Return (x, y) of the center of cell containing provided text 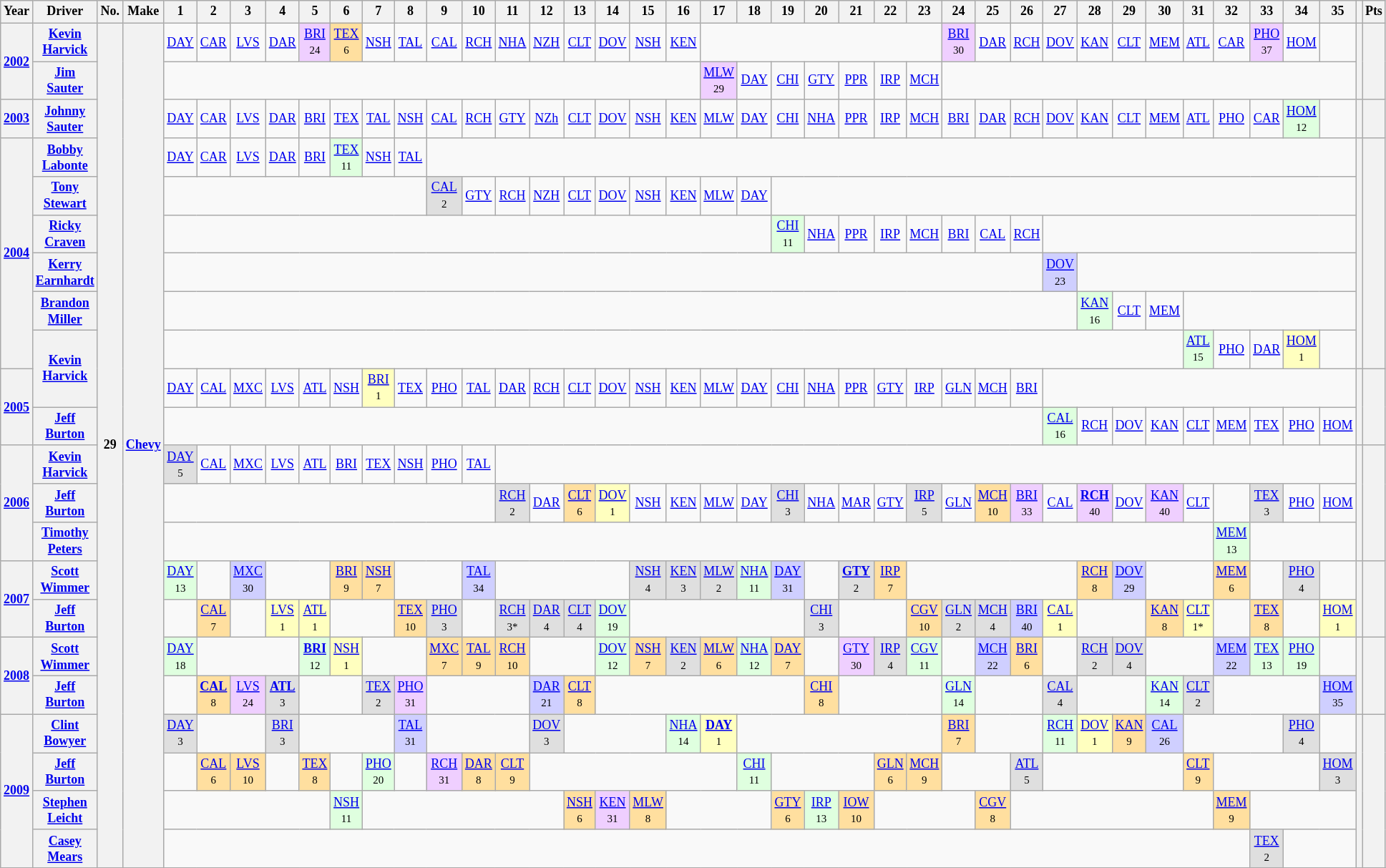
IRP4 (890, 657)
MAR (857, 503)
18 (754, 11)
3 (248, 11)
26 (1027, 11)
16 (683, 11)
MLW8 (648, 810)
HOM12 (1301, 119)
15 (648, 11)
NSH11 (346, 810)
KAN9 (1129, 733)
DOV23 (1060, 273)
DAY3 (180, 733)
20 (821, 11)
Timothy Peters (64, 542)
RCH40 (1095, 503)
DOV3 (547, 733)
BRI24 (315, 42)
Johnny Sauter (64, 119)
CHI8 (821, 695)
CAL16 (1060, 426)
DAR21 (547, 695)
TAL9 (479, 657)
Driver (64, 11)
CAL7 (213, 618)
RCH10 (512, 657)
PHO31 (411, 695)
CLT6 (580, 503)
GLN2 (959, 618)
CAL4 (1060, 695)
PHO19 (1301, 657)
12 (547, 11)
CAL8 (213, 695)
BRI3 (282, 733)
33 (1267, 11)
4 (282, 11)
NSH1 (346, 657)
CLT4 (580, 618)
TEX3 (1267, 503)
24 (959, 11)
2003 (17, 119)
MXC7 (444, 657)
2 (213, 11)
RCH8 (1095, 580)
NSH4 (648, 580)
DAY13 (180, 580)
NHA14 (683, 733)
ATL15 (1198, 349)
DAR4 (547, 618)
2009 (17, 791)
GTY2 (857, 580)
7 (378, 11)
HOM35 (1338, 695)
35 (1338, 11)
2008 (17, 676)
TEX11 (346, 157)
HOM3 (1338, 772)
KAN8 (1165, 618)
14 (613, 11)
MLW29 (718, 81)
NZh (547, 119)
GTY30 (857, 657)
DOV12 (613, 657)
KEN2 (683, 657)
MCH22 (992, 657)
MCH9 (924, 772)
MLW2 (718, 580)
Bobby Labonte (64, 157)
CLT2 (1198, 695)
KEN31 (613, 810)
KAN14 (1165, 695)
Casey Mears (64, 849)
CLT8 (580, 695)
MEM9 (1231, 810)
Make (143, 11)
DAY1 (718, 733)
GLN14 (959, 695)
11 (512, 11)
DAR8 (479, 772)
RCH31 (444, 772)
DOV29 (1129, 580)
IRP13 (821, 810)
MCH4 (992, 618)
6 (346, 11)
No. (110, 11)
TAL31 (411, 733)
2004 (17, 253)
KAN40 (1165, 503)
25 (992, 11)
32 (1231, 11)
8 (411, 11)
IRP5 (924, 503)
BRI33 (1027, 503)
TEX6 (346, 42)
CGV10 (924, 618)
ATL3 (282, 695)
DAY7 (788, 657)
2006 (17, 502)
2005 (17, 406)
MEM22 (1231, 657)
IOW10 (857, 810)
CGV11 (924, 657)
GLN6 (890, 772)
22 (890, 11)
PHO37 (1267, 42)
34 (1301, 11)
Chevy (143, 445)
Brandon Miller (64, 311)
IRP7 (890, 580)
CAL6 (213, 772)
2002 (17, 62)
21 (857, 11)
LVS10 (248, 772)
MEM13 (1231, 542)
RCH11 (1060, 733)
Tony Stewart (64, 196)
Pts (1374, 11)
TEX10 (411, 618)
BRI12 (315, 657)
NSH6 (580, 810)
BRI7 (959, 733)
KAN16 (1095, 311)
LVS24 (248, 695)
CAL26 (1165, 733)
Stephen Leicht (64, 810)
23 (924, 11)
DAY5 (180, 464)
CLT1* (1198, 618)
PHO3 (444, 618)
28 (1095, 11)
Jim Sauter (64, 81)
DAY31 (788, 580)
27 (1060, 11)
DAY18 (180, 657)
BRI30 (959, 42)
5 (315, 11)
19 (788, 11)
NHA11 (754, 580)
KEN3 (683, 580)
MCH10 (992, 503)
CAL1 (1060, 618)
BRI40 (1027, 618)
9 (444, 11)
PHO20 (378, 772)
RCH3* (512, 618)
31 (1198, 11)
17 (718, 11)
CGV8 (992, 810)
GTY6 (788, 810)
10 (479, 11)
MEM6 (1231, 580)
TEX13 (1267, 657)
MXC30 (248, 580)
ATL1 (315, 618)
CAL2 (444, 196)
BRI6 (1027, 657)
BRI9 (346, 580)
1 (180, 11)
LVS1 (282, 618)
Clint Bowyer (64, 733)
DOV19 (613, 618)
DOV4 (1129, 657)
TAL34 (479, 580)
NHA12 (754, 657)
Kerry Earnhardt (64, 273)
2007 (17, 598)
30 (1165, 11)
BRI1 (378, 388)
MLW6 (718, 657)
13 (580, 11)
Ricky Craven (64, 234)
ATL5 (1027, 772)
Year (17, 11)
